Capture the cell that displays the provided text and extract its (x, y) central coordinate. 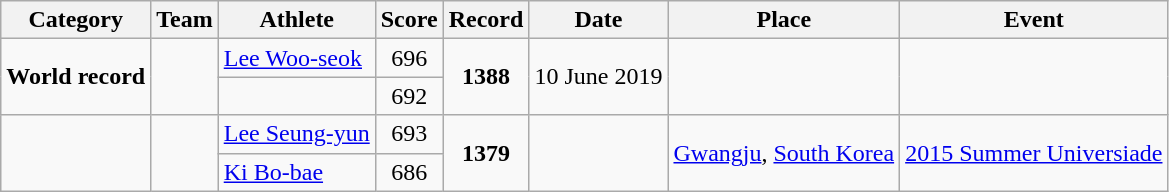
Gwangju, South Korea (784, 153)
Date (598, 20)
Lee Seung-yun (296, 134)
692 (409, 96)
Team (185, 20)
686 (409, 172)
2015 Summer Universiade (1034, 153)
Category (76, 20)
1388 (486, 77)
World record (76, 77)
Record (486, 20)
696 (409, 58)
10 June 2019 (598, 77)
Ki Bo-bae (296, 172)
Place (784, 20)
693 (409, 134)
Athlete (296, 20)
Lee Woo-seok (296, 58)
Score (409, 20)
1379 (486, 153)
Event (1034, 20)
